Search for the cell housing the specified text and yield its [x, y] center coordinate. 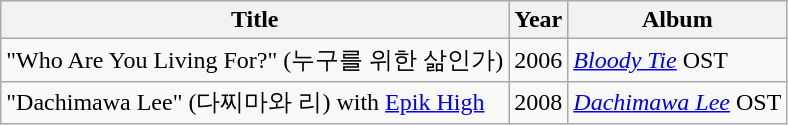
2006 [538, 60]
2008 [538, 102]
"Who Are You Living For?" (누구를 위한 삶인가) [255, 60]
"Dachimawa Lee" (다찌마와 리) with Epik High [255, 102]
Year [538, 20]
Dachimawa Lee OST [678, 102]
Album [678, 20]
Title [255, 20]
Bloody Tie OST [678, 60]
